Provide the [X, Y] coordinate of the cell's center where the given text is located.  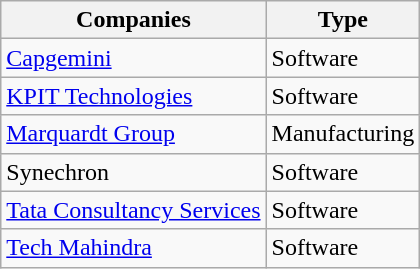
Capgemini [134, 58]
KPIT Technologies [134, 96]
Tata Consultancy Services [134, 210]
Synechron [134, 172]
Tech Mahindra [134, 248]
Marquardt Group [134, 134]
Companies [134, 20]
Manufacturing [343, 134]
Type [343, 20]
